Locate the cell with the specified text and output its [x, y] center coordinate. 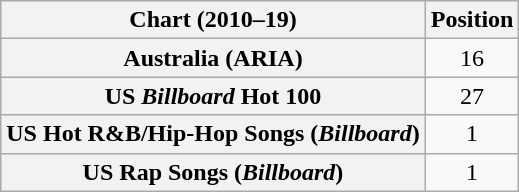
27 [472, 96]
16 [472, 58]
US Rap Songs (Billboard) [213, 172]
Chart (2010–19) [213, 20]
Position [472, 20]
US Billboard Hot 100 [213, 96]
Australia (ARIA) [213, 58]
US Hot R&B/Hip-Hop Songs (Billboard) [213, 134]
